Pinpoint the cell where the given text exists, returning its [x, y] midpoint coordinate. 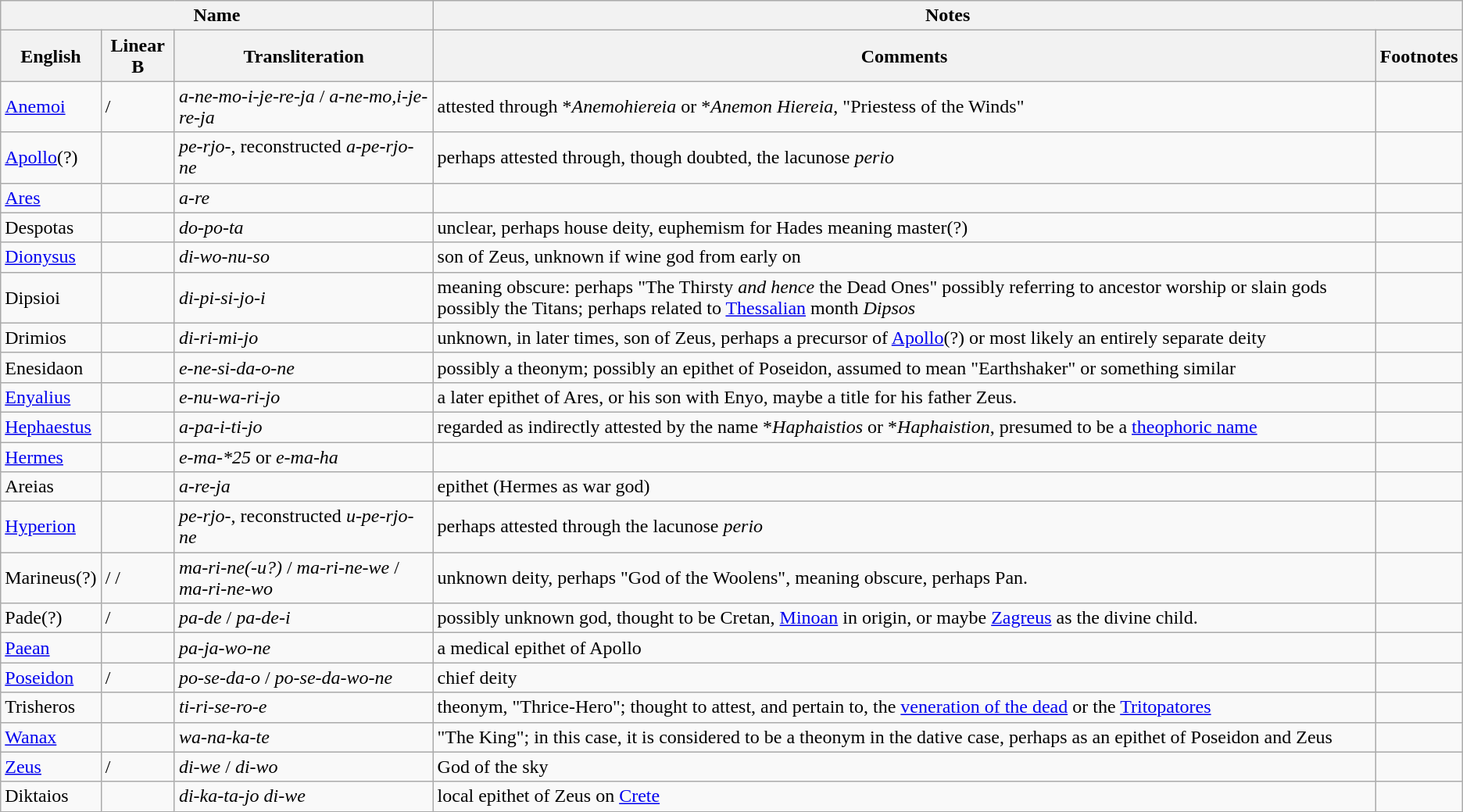
ma-ri-ne(-u?) / ma-ri-ne-we / ma-ri-ne-wo [303, 578]
unknown deity, perhaps "God of the Woolens", meaning obscure, perhaps Pan. [904, 578]
Hyperion [51, 527]
di-pi-si-jo-i [303, 297]
wa-na-ka-te [303, 737]
"The King"; in this case, it is considered to be a theonym in the dative case, perhaps as an epithet of Poseidon and Zeus [904, 737]
Notes [947, 16]
Hephaestus [51, 427]
Trisheros [51, 707]
e-nu-wa-ri-jo [303, 397]
theonym, "Thrice-Hero"; thought to attest, and pertain to, the veneration of the dead or the Tritopatores [904, 707]
Paean [51, 648]
unknown, in later times, son of Zeus, perhaps a precursor of Apollo(?) or most likely an entirely separate deity [904, 338]
local epithet of Zeus on Crete [904, 796]
Enesidaon [51, 367]
Areias [51, 487]
Poseidon [51, 678]
Transliteration [303, 56]
Dipsioi [51, 297]
son of Zeus, unknown if wine god from early on [904, 257]
do-po-ta [303, 227]
Hermes [51, 457]
a later epithet of Ares, or his son with Enyo, maybe a title for his father Zeus. [904, 397]
Ares [51, 198]
po-se-da-o / po-se-da-wo-ne [303, 678]
Footnotes [1419, 56]
Zeus [51, 767]
possibly a theonym; possibly an epithet of Poseidon, assumed to mean "Earthshaker" or something similar [904, 367]
Comments [904, 56]
a-re-ja [303, 487]
Marineus(?) [51, 578]
e-ne-si-da-o-ne [303, 367]
di-ka-ta-jo di-we [303, 796]
Pade(?) [51, 618]
English [51, 56]
perhaps attested through, though doubted, the lacunose perio [904, 158]
di-wo-nu-so [303, 257]
Drimios [51, 338]
Apollo(?) [51, 158]
God of the sky [904, 767]
Linear B [138, 56]
a medical epithet of Apollo [904, 648]
a-pa-i-ti-jo [303, 427]
pe-rjo-, reconstructed a-pe-rjo-ne [303, 158]
pa-ja-wo-ne [303, 648]
di-we / di-wo [303, 767]
a-ne-mo-i-je-re-ja / a-ne-mo,i-je-re-ja [303, 106]
Name [217, 16]
regarded as indirectly attested by the name *Haphaistios or *Haphaistion, presumed to be a theophoric name [904, 427]
di-ri-mi-jo [303, 338]
e-ma-*25 or e-ma-ha [303, 457]
Wanax [51, 737]
chief deity [904, 678]
pe-rjo-, reconstructed u-pe-rjo-ne [303, 527]
/ / [138, 578]
Enyalius [51, 397]
unclear, perhaps house deity, euphemism for Hades meaning master(?) [904, 227]
Despotas [51, 227]
pa-de / pa-de-i [303, 618]
a-re [303, 198]
attested through *Anemohiereia or *Anemon Hiereia, "Priestess of the Winds" [904, 106]
Dionysus [51, 257]
Anemoi [51, 106]
perhaps attested through the lacunose perio [904, 527]
Diktaios [51, 796]
epithet (Hermes as war god) [904, 487]
possibly unknown god, thought to be Cretan, Minoan in origin, or maybe Zagreus as the divine child. [904, 618]
ti-ri-se-ro-e [303, 707]
